Search for the cell housing the specified text and yield its (x, y) center coordinate. 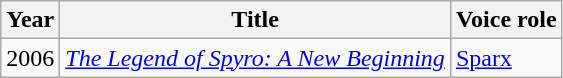
Sparx (506, 58)
Voice role (506, 20)
Year (30, 20)
Title (256, 20)
The Legend of Spyro: A New Beginning (256, 58)
2006 (30, 58)
